Return the [x, y] coordinate for the center point of the cell that contains the specified text.  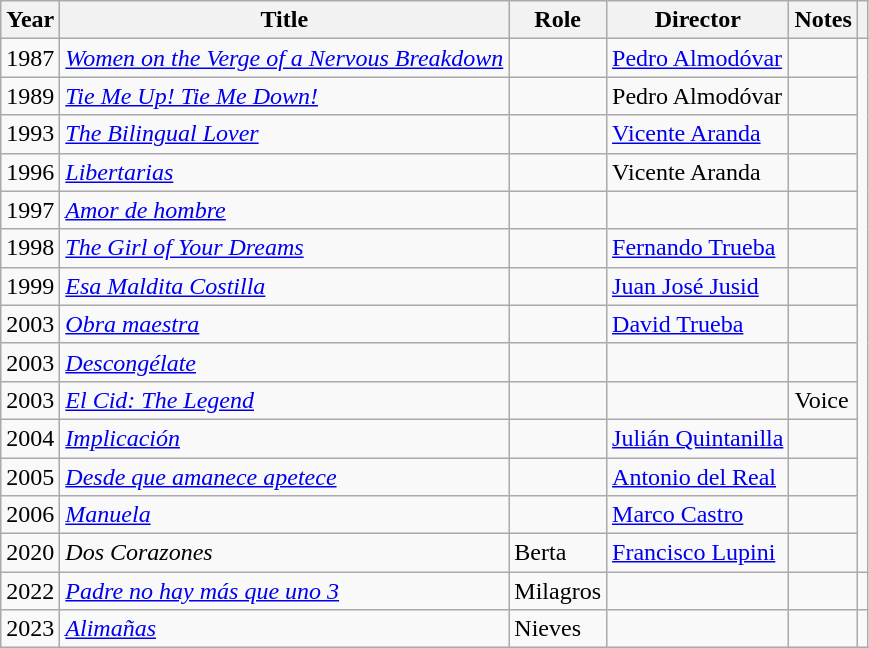
Juan José Jusid [698, 286]
Fernando Trueba [698, 248]
2004 [30, 438]
1993 [30, 134]
2020 [30, 553]
Women on the Verge of a Nervous Breakdown [284, 58]
1989 [30, 96]
Marco Castro [698, 515]
1998 [30, 248]
El Cid: The Legend [284, 400]
Title [284, 20]
Role [558, 20]
Implicación [284, 438]
Nieves [558, 629]
Esa Maldita Costilla [284, 286]
Director [698, 20]
Dos Corazones [284, 553]
2023 [30, 629]
Notes [823, 20]
2005 [30, 477]
Manuela [284, 515]
1997 [30, 210]
Padre no hay más que uno 3 [284, 591]
Obra maestra [284, 324]
Antonio del Real [698, 477]
The Bilingual Lover [284, 134]
Descongélate [284, 362]
Libertarias [284, 172]
Alimañas [284, 629]
Julián Quintanilla [698, 438]
The Girl of Your Dreams [284, 248]
Milagros [558, 591]
Francisco Lupini [698, 553]
Year [30, 20]
Berta [558, 553]
1987 [30, 58]
1996 [30, 172]
Tie Me Up! Tie Me Down! [284, 96]
Desde que amanece apetece [284, 477]
Voice [823, 400]
2022 [30, 591]
Amor de hombre [284, 210]
2006 [30, 515]
1999 [30, 286]
David Trueba [698, 324]
